Return the (x, y) coordinate for the center point of the cell that contains the specified text.  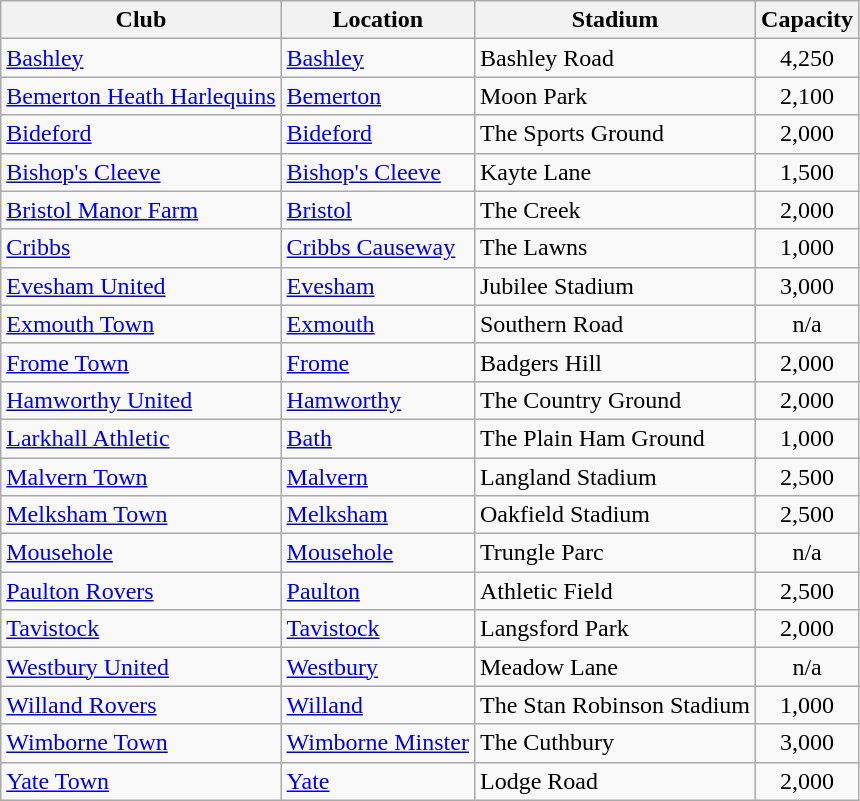
4,250 (808, 58)
The Stan Robinson Stadium (614, 705)
Malvern (378, 477)
Jubilee Stadium (614, 286)
Bemerton Heath Harlequins (141, 96)
Southern Road (614, 324)
Evesham United (141, 286)
Frome Town (141, 362)
Cribbs Causeway (378, 248)
1,500 (808, 172)
Athletic Field (614, 591)
Lodge Road (614, 781)
Badgers Hill (614, 362)
The Lawns (614, 248)
Willand (378, 705)
Bristol (378, 210)
Yate (378, 781)
Yate Town (141, 781)
Melksham (378, 515)
Melksham Town (141, 515)
Frome (378, 362)
Paulton (378, 591)
Wimborne Minster (378, 743)
The Creek (614, 210)
Stadium (614, 20)
Westbury United (141, 667)
Paulton Rovers (141, 591)
The Cuthbury (614, 743)
Langsford Park (614, 629)
The Country Ground (614, 400)
Club (141, 20)
Cribbs (141, 248)
Westbury (378, 667)
The Plain Ham Ground (614, 438)
Langland Stadium (614, 477)
Evesham (378, 286)
Bath (378, 438)
Bashley Road (614, 58)
2,100 (808, 96)
Hamworthy (378, 400)
Wimborne Town (141, 743)
Trungle Parc (614, 553)
The Sports Ground (614, 134)
Malvern Town (141, 477)
Moon Park (614, 96)
Meadow Lane (614, 667)
Location (378, 20)
Capacity (808, 20)
Bemerton (378, 96)
Bristol Manor Farm (141, 210)
Oakfield Stadium (614, 515)
Exmouth (378, 324)
Kayte Lane (614, 172)
Hamworthy United (141, 400)
Willand Rovers (141, 705)
Exmouth Town (141, 324)
Larkhall Athletic (141, 438)
